Pinpoint the cell where the given text exists, returning its [x, y] midpoint coordinate. 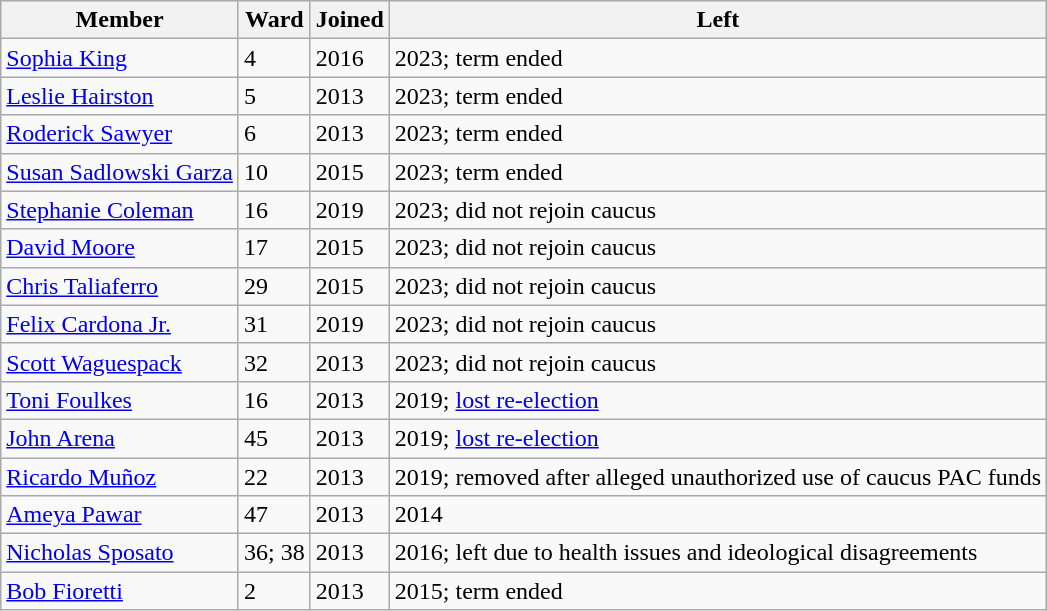
Chris Taliaferro [120, 286]
Nicholas Sposato [120, 553]
Roderick Sawyer [120, 134]
Ward [274, 20]
Scott Waguespack [120, 362]
32 [274, 362]
4 [274, 58]
5 [274, 96]
2016; left due to health issues and ideological disagreements [718, 553]
29 [274, 286]
Bob Fioretti [120, 591]
Susan Sadlowski Garza [120, 172]
Stephanie Coleman [120, 210]
Leslie Hairston [120, 96]
2019; removed after alleged unauthorized use of caucus PAC funds [718, 477]
31 [274, 324]
2016 [350, 58]
2 [274, 591]
David Moore [120, 248]
Ameya Pawar [120, 515]
22 [274, 477]
Sophia King [120, 58]
Left [718, 20]
47 [274, 515]
2014 [718, 515]
Felix Cardona Jr. [120, 324]
45 [274, 438]
Toni Foulkes [120, 400]
36; 38 [274, 553]
Ricardo Muñoz [120, 477]
John Arena [120, 438]
6 [274, 134]
17 [274, 248]
10 [274, 172]
2015; term ended [718, 591]
Joined [350, 20]
Member [120, 20]
